Extract the (x, y) coordinate from the center of the cell holding the provided text.  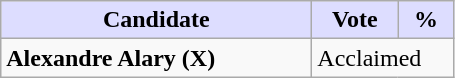
% (426, 20)
Vote (355, 20)
Acclaimed (383, 58)
Candidate (156, 20)
Alexandre Alary (X) (156, 58)
